Extract the [X, Y] coordinate from the center of the cell holding the provided text.  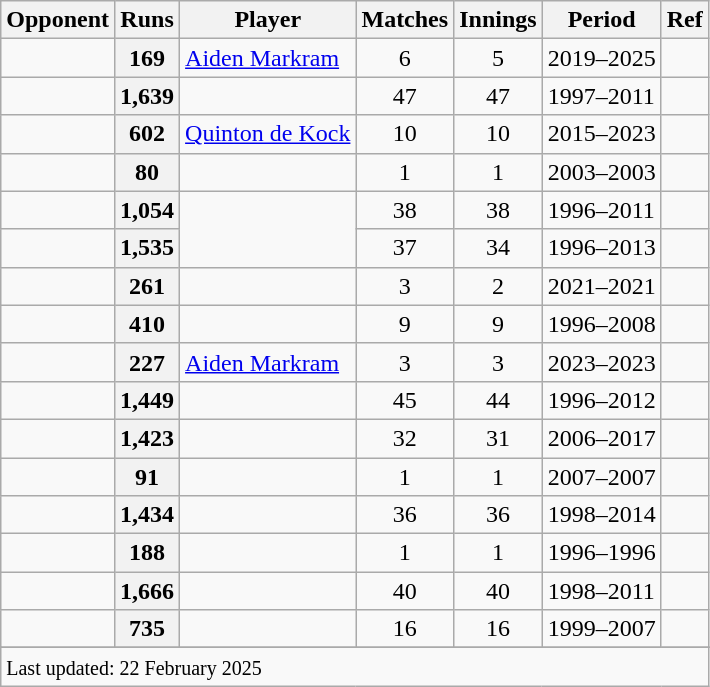
602 [148, 134]
1,449 [148, 400]
1996–2013 [602, 248]
1999–2007 [602, 629]
Matches [405, 20]
6 [405, 58]
Innings [498, 20]
1,535 [148, 248]
1996–2012 [602, 400]
Runs [148, 20]
2021–2021 [602, 286]
Ref [684, 20]
1998–2014 [602, 515]
1998–2011 [602, 591]
2019–2025 [602, 58]
1996–2008 [602, 324]
735 [148, 629]
169 [148, 58]
37 [405, 248]
2006–2017 [602, 438]
32 [405, 438]
91 [148, 477]
Quinton de Kock [268, 134]
2015–2023 [602, 134]
1,639 [148, 96]
1996–2011 [602, 210]
1,434 [148, 515]
1997–2011 [602, 96]
2 [498, 286]
5 [498, 58]
34 [498, 248]
80 [148, 172]
410 [148, 324]
44 [498, 400]
1996–1996 [602, 553]
Last updated: 22 February 2025 [354, 667]
2007–2007 [602, 477]
1,054 [148, 210]
Player [268, 20]
31 [498, 438]
227 [148, 362]
188 [148, 553]
2003–2003 [602, 172]
45 [405, 400]
1,666 [148, 591]
1,423 [148, 438]
261 [148, 286]
Opponent [58, 20]
2023–2023 [602, 362]
Period [602, 20]
